Return the [x, y] coordinate for the center point of the cell that contains the specified text.  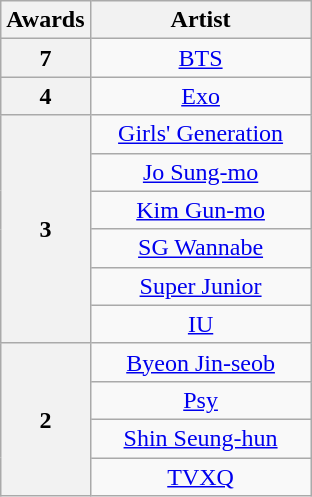
7 [46, 58]
Awards [46, 20]
Exo [200, 96]
Kim Gun-mo [200, 210]
4 [46, 96]
IU [200, 324]
Super Junior [200, 286]
Byeon Jin-seob [200, 362]
Psy [200, 400]
Jo Sung-mo [200, 172]
Girls' Generation [200, 134]
Artist [200, 20]
2 [46, 419]
TVXQ [200, 477]
BTS [200, 58]
SG Wannabe [200, 248]
Shin Seung-hun [200, 438]
3 [46, 229]
